Identify which cell holds the provided text, then report its [x, y] central coordinate. 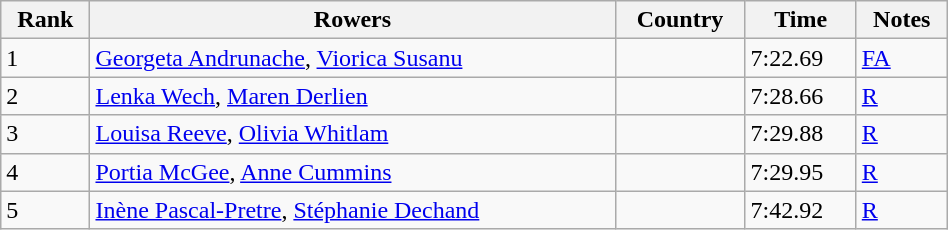
4 [46, 172]
3 [46, 134]
5 [46, 210]
7:29.95 [800, 172]
Rank [46, 20]
7:22.69 [800, 58]
Inène Pascal-Pretre, Stéphanie Dechand [352, 210]
Georgeta Andrunache, Viorica Susanu [352, 58]
Portia McGee, Anne Cummins [352, 172]
Notes [902, 20]
Time [800, 20]
7:42.92 [800, 210]
Rowers [352, 20]
Country [680, 20]
FA [902, 58]
Lenka Wech, Maren Derlien [352, 96]
2 [46, 96]
1 [46, 58]
Louisa Reeve, Olivia Whitlam [352, 134]
7:28.66 [800, 96]
7:29.88 [800, 134]
